For the text-containing cell, return its midpoint in [X, Y] coordinate format. 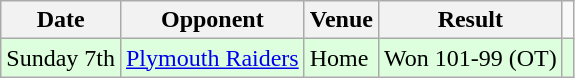
Opponent [212, 20]
Date [61, 20]
Sunday 7th [61, 58]
Venue [341, 20]
Result [470, 20]
Home [341, 58]
Won 101-99 (OT) [470, 58]
Plymouth Raiders [212, 58]
